Find where the given text appears and provide that cell's center as (X, Y) coordinate. 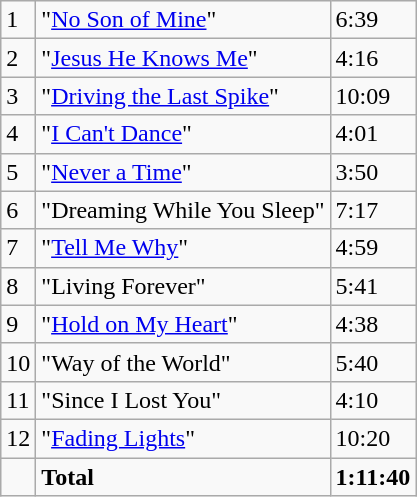
"Hold on My Heart" (183, 324)
4:10 (373, 400)
"Living Forever" (183, 286)
"Never a Time" (183, 172)
"Since I Lost You" (183, 400)
"Tell Me Why" (183, 248)
2 (18, 58)
5:41 (373, 286)
4:01 (373, 134)
8 (18, 286)
5:40 (373, 362)
10:20 (373, 438)
7 (18, 248)
4:38 (373, 324)
3:50 (373, 172)
4:16 (373, 58)
6:39 (373, 20)
"Jesus He Knows Me" (183, 58)
5 (18, 172)
"Driving the Last Spike" (183, 96)
1:11:40 (373, 477)
12 (18, 438)
Total (183, 477)
4:59 (373, 248)
11 (18, 400)
10:09 (373, 96)
1 (18, 20)
6 (18, 210)
"Fading Lights" (183, 438)
3 (18, 96)
"Dreaming While You Sleep" (183, 210)
"Way of the World" (183, 362)
4 (18, 134)
"I Can't Dance" (183, 134)
10 (18, 362)
"No Son of Mine" (183, 20)
9 (18, 324)
7:17 (373, 210)
